From the cell containing the given text, extract its center point as [x, y] coordinate. 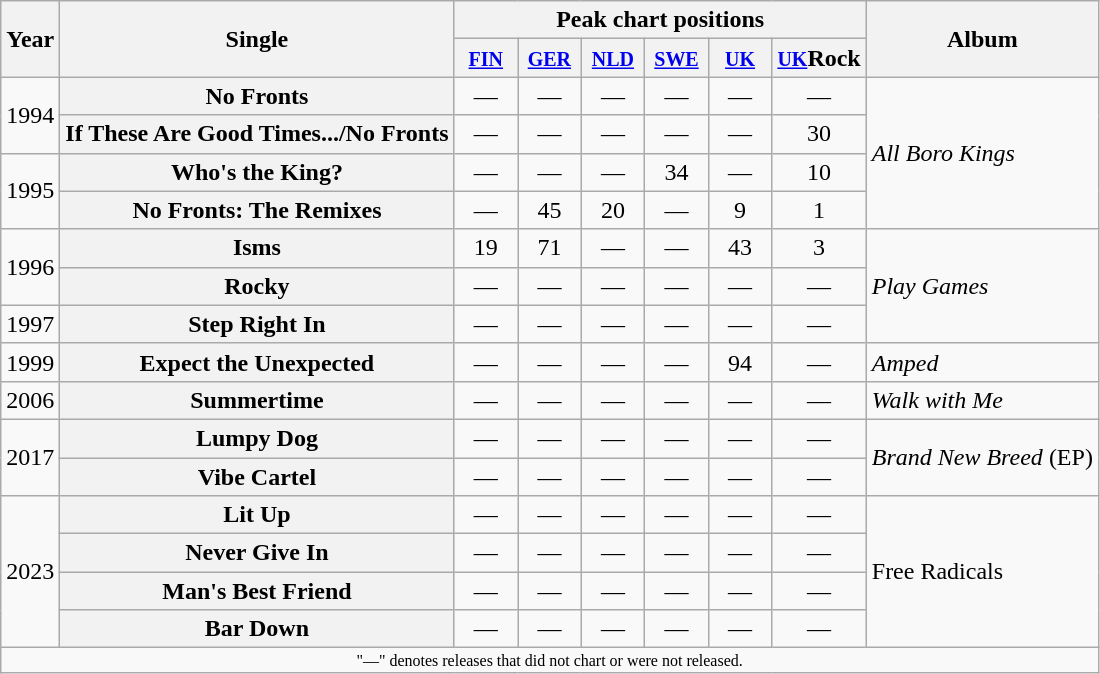
1997 [30, 324]
Bar Down [257, 629]
All Boro Kings [982, 153]
1995 [30, 191]
9 [740, 210]
1999 [30, 362]
2023 [30, 572]
34 [677, 172]
Who's the King? [257, 172]
UKRock [819, 58]
45 [550, 210]
1996 [30, 267]
Step Right In [257, 324]
GER [550, 58]
3 [819, 248]
Never Give In [257, 553]
Isms [257, 248]
1994 [30, 115]
SWE [677, 58]
Year [30, 39]
No Fronts: The Remixes [257, 210]
2017 [30, 457]
Amped [982, 362]
Lit Up [257, 515]
No Fronts [257, 96]
NLD [613, 58]
Rocky [257, 286]
2006 [30, 400]
Vibe Cartel [257, 477]
43 [740, 248]
19 [486, 248]
Man's Best Friend [257, 591]
1 [819, 210]
Lumpy Dog [257, 438]
94 [740, 362]
Expect the Unexpected [257, 362]
Peak chart positions [660, 20]
Album [982, 39]
Play Games [982, 286]
Single [257, 39]
10 [819, 172]
Free Radicals [982, 572]
Brand New Breed (EP) [982, 457]
If These Are Good Times.../No Fronts [257, 134]
"—" denotes releases that did not chart or were not released. [550, 660]
FIN [486, 58]
UK [740, 58]
30 [819, 134]
Walk with Me [982, 400]
71 [550, 248]
20 [613, 210]
Summertime [257, 400]
